Capture the cell that displays the provided text and extract its [x, y] central coordinate. 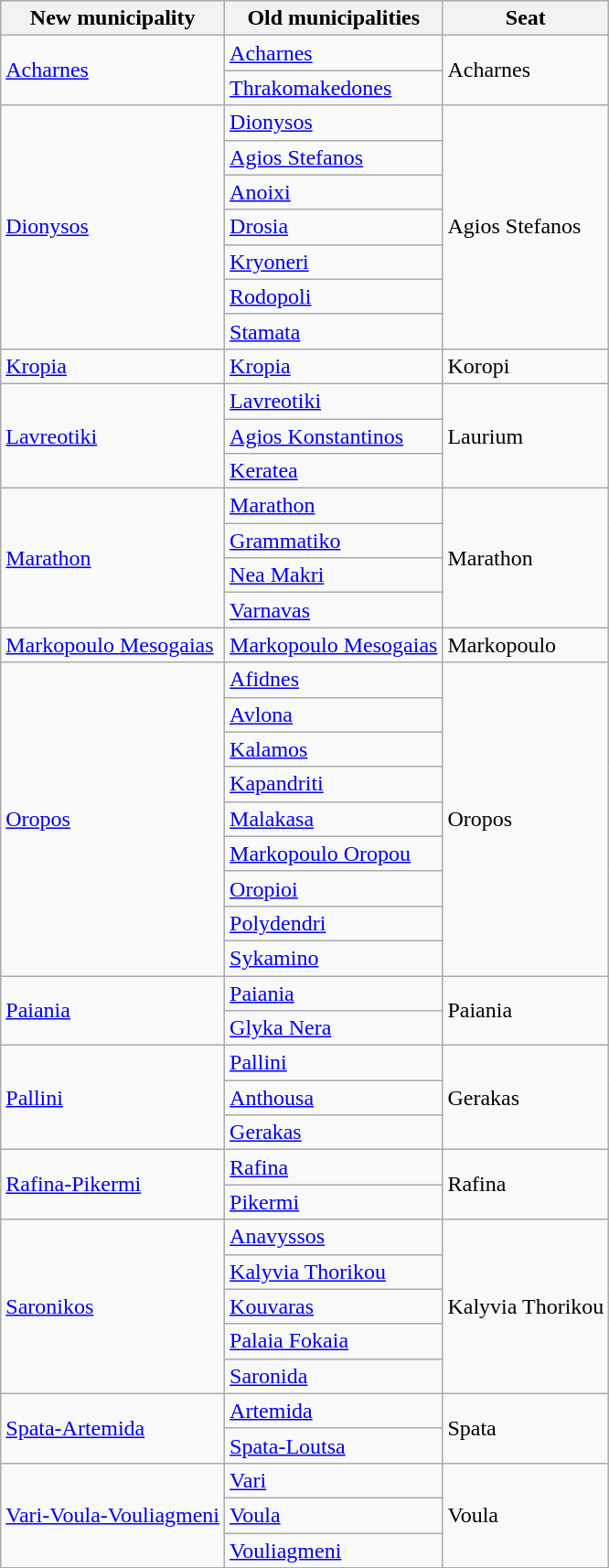
Palaia Fokaia [334, 1341]
Kouvaras [334, 1306]
Old municipalities [334, 18]
Rafina-Pikermi [113, 1185]
Vari-Voula-Vouliagmeni [113, 1515]
Anoixi [334, 192]
Kalamos [334, 749]
Glyka Nera [334, 1028]
Anthousa [334, 1098]
New municipality [113, 18]
Kapandriti [334, 784]
Laurium [526, 435]
Oropioi [334, 888]
Polydendri [334, 923]
Anavyssos [334, 1237]
Kryoneri [334, 262]
Saronikos [113, 1306]
Spata [526, 1428]
Saronida [334, 1376]
Drosia [334, 227]
Afidnes [334, 680]
Seat [526, 18]
Markopoulo [526, 645]
Thrakomakedones [334, 88]
Rodopoli [334, 296]
Sykamino [334, 958]
Vari [334, 1480]
Stamata [334, 331]
Grammatiko [334, 541]
Malakasa [334, 819]
Pikermi [334, 1202]
Spata-Loutsa [334, 1445]
Varnavas [334, 610]
Nea Makri [334, 575]
Artemida [334, 1411]
Keratea [334, 471]
Vouliagmeni [334, 1551]
Markopoulo Oropou [334, 854]
Spata-Artemida [113, 1428]
Koropi [526, 366]
Agios Konstantinos [334, 436]
Avlona [334, 714]
